Pinpoint the cell where the given text exists, returning its [x, y] midpoint coordinate. 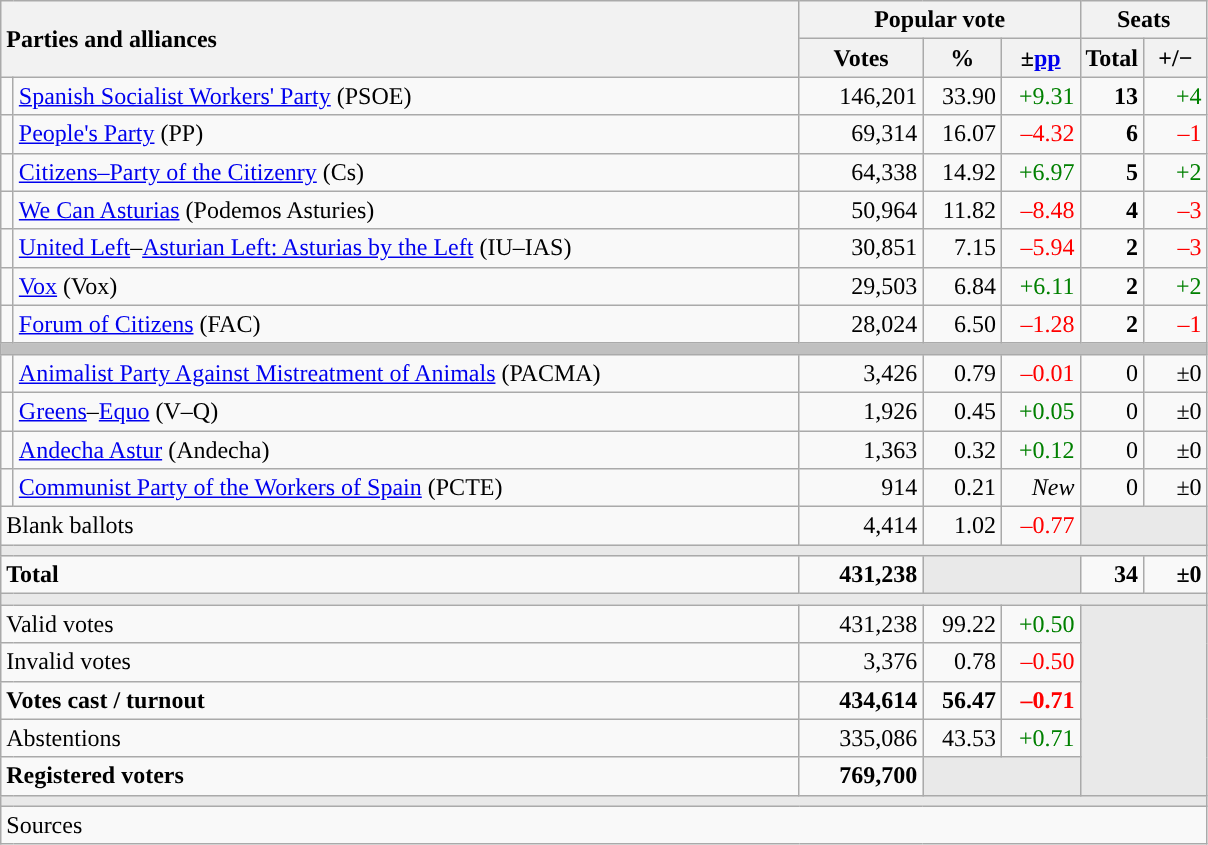
4 [1112, 210]
% [962, 58]
6 [1112, 134]
50,964 [861, 210]
16.07 [962, 134]
0.79 [962, 373]
11.82 [962, 210]
769,700 [861, 776]
+/− [1176, 58]
28,024 [861, 324]
+0.71 [1040, 738]
+0.05 [1040, 411]
3,426 [861, 373]
+6.11 [1040, 286]
7.15 [962, 248]
–0.01 [1040, 373]
99.22 [962, 624]
1.02 [962, 526]
34 [1112, 575]
United Left–Asturian Left: Asturias by the Left (IU–IAS) [406, 248]
–0.77 [1040, 526]
0.78 [962, 662]
146,201 [861, 96]
4,414 [861, 526]
5 [1112, 172]
Votes [861, 58]
+0.50 [1040, 624]
33.90 [962, 96]
–1.28 [1040, 324]
Animalist Party Against Mistreatment of Animals (PACMA) [406, 373]
People's Party (PP) [406, 134]
0.21 [962, 488]
434,614 [861, 700]
Greens–Equo (V–Q) [406, 411]
1,926 [861, 411]
6.50 [962, 324]
Forum of Citizens (FAC) [406, 324]
–0.50 [1040, 662]
Valid votes [400, 624]
–5.94 [1040, 248]
Seats [1144, 20]
914 [861, 488]
Communist Party of the Workers of Spain (PCTE) [406, 488]
+9.31 [1040, 96]
Votes cast / turnout [400, 700]
0.32 [962, 449]
+6.97 [1040, 172]
Blank ballots [400, 526]
0.45 [962, 411]
13 [1112, 96]
3,376 [861, 662]
6.84 [962, 286]
New [1040, 488]
29,503 [861, 286]
±pp [1040, 58]
–8.48 [1040, 210]
56.47 [962, 700]
14.92 [962, 172]
Popular vote [940, 20]
Sources [604, 825]
30,851 [861, 248]
Citizens–Party of the Citizenry (Cs) [406, 172]
Registered voters [400, 776]
64,338 [861, 172]
Invalid votes [400, 662]
Spanish Socialist Workers' Party (PSOE) [406, 96]
Parties and alliances [400, 39]
We Can Asturias (Podemos Asturies) [406, 210]
+0.12 [1040, 449]
–4.32 [1040, 134]
69,314 [861, 134]
Vox (Vox) [406, 286]
–0.71 [1040, 700]
43.53 [962, 738]
+4 [1176, 96]
Abstentions [400, 738]
1,363 [861, 449]
335,086 [861, 738]
Andecha Astur (Andecha) [406, 449]
